From the cell containing the given text, extract its center point as [X, Y] coordinate. 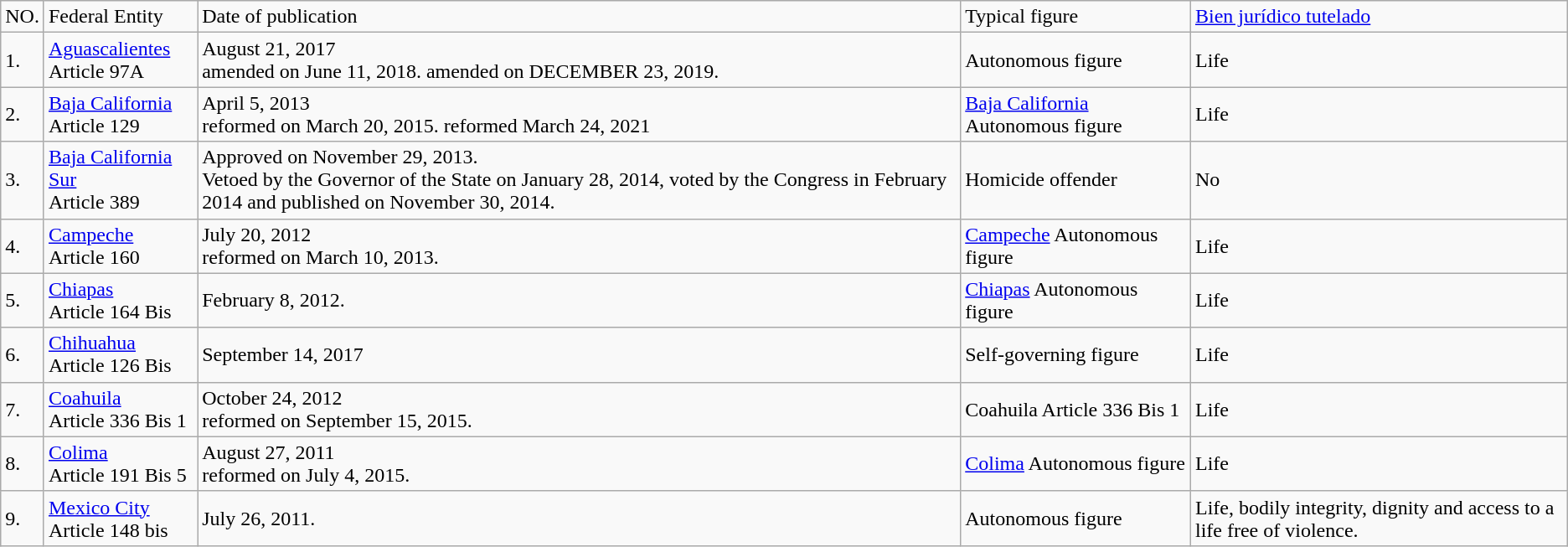
3. [23, 180]
Baja California Autonomous figure [1075, 114]
ColimaArticle 191 Bis 5 [121, 464]
February 8, 2012. [580, 300]
5. [23, 300]
Baja California SurArticle 389 [121, 180]
7. [23, 409]
NO. [23, 17]
Date of publication [580, 17]
2. [23, 114]
April 5, 2013reformed on March 20, 2015. reformed March 24, 2021 [580, 114]
8. [23, 464]
August 21, 2017amended on June 11, 2018. amended on DECEMBER 23, 2019. [580, 60]
ChiapasArticle 164 Bis [121, 300]
Baja CaliforniaArticle 129 [121, 114]
Coahuila Article 336 Bis 1 [1075, 409]
August 27, 2011reformed on July 4, 2015. [580, 464]
CoahuilaArticle 336 Bis 1 [121, 409]
Chiapas Autonomous figure [1075, 300]
July 26, 2011. [580, 518]
AguascalientesArticle 97A [121, 60]
No [1379, 180]
4. [23, 246]
ChihuahuaArticle 126 Bis [121, 355]
Federal Entity [121, 17]
Colima Autonomous figure [1075, 464]
Campeche Autonomous figure [1075, 246]
Homicide offender [1075, 180]
July 20, 2012reformed on March 10, 2013. [580, 246]
CampecheArticle 160 [121, 246]
9. [23, 518]
Self-governing figure [1075, 355]
Mexico CityArticle 148 bis [121, 518]
6. [23, 355]
Typical figure [1075, 17]
1. [23, 60]
Life, bodily integrity, dignity and access to a life free of violence. [1379, 518]
September 14, 2017 [580, 355]
October 24, 2012reformed on September 15, 2015. [580, 409]
Bien jurídico tutelado [1379, 17]
